Pinpoint the cell where the given text exists, returning its (x, y) midpoint coordinate. 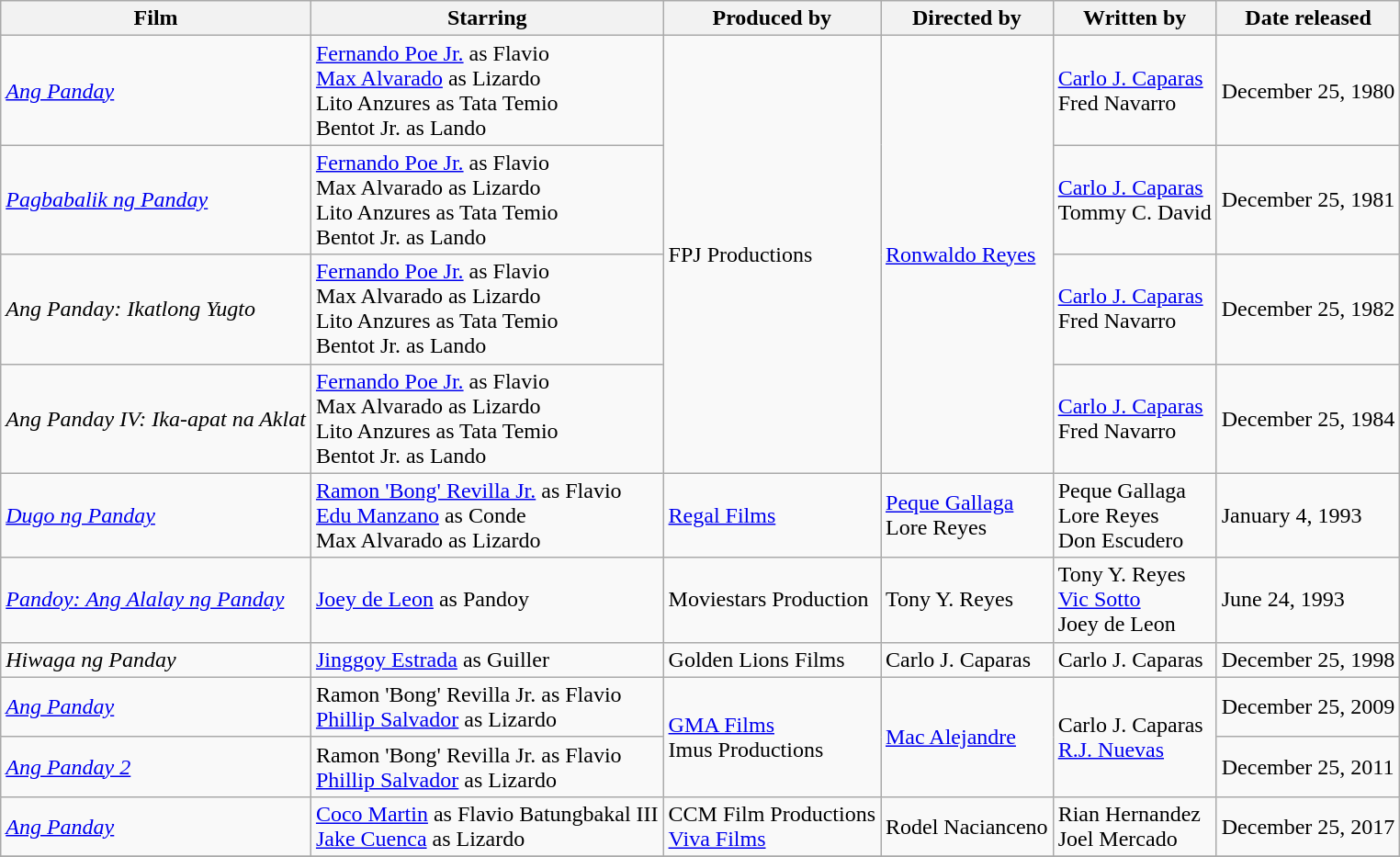
Coco Martin as Flavio Batungbakal IIIJake Cuenca as Lizardo (487, 827)
Regal Films (772, 515)
December 25, 1998 (1308, 660)
Ang Panday IV: Ika-apat na Aklat (156, 419)
Rodel Nacianceno (966, 827)
Carlo J. CaparasR.J. Nuevas (1135, 737)
Peque GallagaLore Reyes (966, 515)
Ramon 'Bong' Revilla Jr. as FlavioEdu Manzano as CondeMax Alvarado as Lizardo (487, 515)
GMA FilmsImus Productions (772, 737)
Pandoy: Ang Alalay ng Panday (156, 600)
Produced by (772, 18)
Tony Y. ReyesVic SottoJoey de Leon (1135, 600)
Peque GallagaLore ReyesDon Escudero (1135, 515)
Date released (1308, 18)
Written by (1135, 18)
December 25, 2011 (1308, 766)
Joey de Leon as Pandoy (487, 600)
Dugo ng Panday (156, 515)
Ronwaldo Reyes (966, 254)
December 25, 1984 (1308, 419)
Carlo J. CaparasTommy C. David (1135, 200)
Jinggoy Estrada as Guiller (487, 660)
December 25, 1980 (1308, 90)
December 25, 1982 (1308, 309)
Directed by (966, 18)
December 25, 2017 (1308, 827)
FPJ Productions (772, 254)
Pagbabalik ng Panday (156, 200)
CCM Film ProductionsViva Films (772, 827)
December 25, 1981 (1308, 200)
Starring (487, 18)
January 4, 1993 (1308, 515)
Moviestars Production (772, 600)
Golden Lions Films (772, 660)
Film (156, 18)
December 25, 2009 (1308, 707)
Tony Y. Reyes (966, 600)
June 24, 1993 (1308, 600)
Rian HernandezJoel Mercado (1135, 827)
Ang Panday: Ikatlong Yugto (156, 309)
Ang Panday 2 (156, 766)
Hiwaga ng Panday (156, 660)
Mac Alejandre (966, 737)
